Pinpoint the cell where the given text exists, returning its [X, Y] midpoint coordinate. 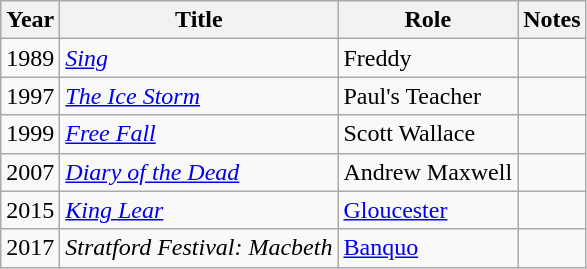
Andrew Maxwell [428, 172]
Diary of the Dead [199, 172]
Title [199, 20]
Scott Wallace [428, 134]
2015 [30, 210]
Free Fall [199, 134]
Banquo [428, 248]
Notes [552, 20]
Freddy [428, 58]
Paul's Teacher [428, 96]
Role [428, 20]
Year [30, 20]
2007 [30, 172]
1999 [30, 134]
King Lear [199, 210]
2017 [30, 248]
The Ice Storm [199, 96]
Stratford Festival: Macbeth [199, 248]
1997 [30, 96]
Sing [199, 58]
Gloucester [428, 210]
1989 [30, 58]
